Detect which cell encompasses the target text, then output its [X, Y] center coordinate. 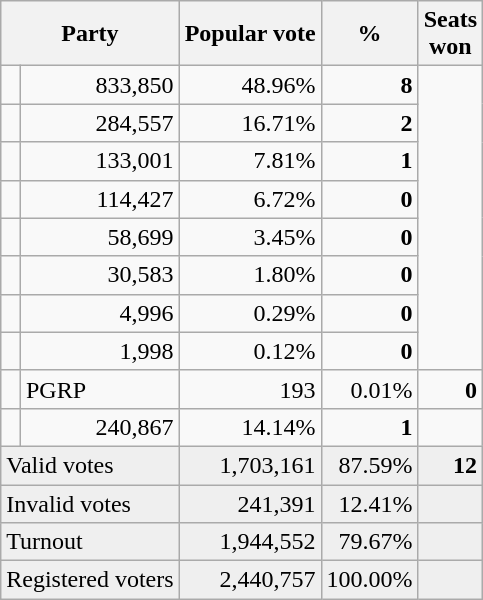
1,703,161 [250, 465]
6.72% [250, 199]
12 [450, 465]
14.14% [250, 427]
8 [370, 85]
58,699 [100, 237]
12.41% [370, 503]
833,850 [100, 85]
4,996 [100, 313]
16.71% [250, 123]
Seatswon [450, 34]
30,583 [100, 275]
87.59% [370, 465]
7.81% [250, 161]
Registered voters [90, 580]
193 [250, 389]
48.96% [250, 85]
284,557 [100, 123]
100.00% [370, 580]
1,998 [100, 351]
1,944,552 [250, 542]
0.12% [250, 351]
2,440,757 [250, 580]
Popular vote [250, 34]
133,001 [100, 161]
1.80% [250, 275]
0.01% [370, 389]
241,391 [250, 503]
% [370, 34]
79.67% [370, 542]
114,427 [100, 199]
240,867 [100, 427]
Invalid votes [90, 503]
PGRP [100, 389]
Party [90, 34]
2 [370, 123]
Valid votes [90, 465]
0.29% [250, 313]
3.45% [250, 237]
Turnout [90, 542]
